Return (x, y) of the center of cell containing provided text 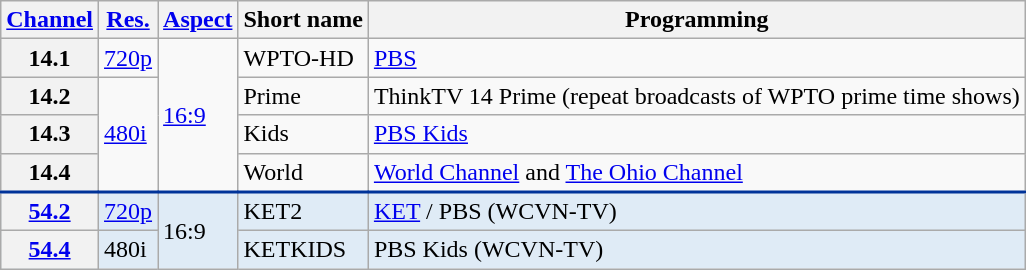
PBS Kids (696, 134)
Programming (696, 20)
World (303, 172)
Aspect (198, 20)
PBS (696, 58)
14.4 (50, 172)
Prime (303, 96)
World Channel and The Ohio Channel (696, 172)
54.2 (50, 212)
ThinkTV 14 Prime (repeat broadcasts of WPTO prime time shows) (696, 96)
KETKIDS (303, 250)
14.2 (50, 96)
WPTO-HD (303, 58)
Kids (303, 134)
14.3 (50, 134)
54.4 (50, 250)
14.1 (50, 58)
Channel (50, 20)
Res. (128, 20)
KET2 (303, 212)
Short name (303, 20)
KET / PBS (WCVN-TV) (696, 212)
PBS Kids (WCVN-TV) (696, 250)
